Find where the given text appears and provide that cell's center as (x, y) coordinate. 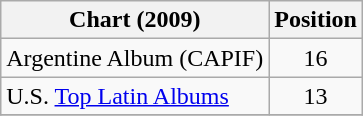
Position (316, 20)
13 (316, 96)
Argentine Album (CAPIF) (135, 58)
Chart (2009) (135, 20)
16 (316, 58)
U.S. Top Latin Albums (135, 96)
